From the cell containing the given text, extract its center point as (X, Y) coordinate. 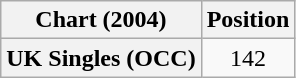
UK Singles (OCC) (101, 58)
142 (248, 58)
Chart (2004) (101, 20)
Position (248, 20)
